Capture the cell that displays the provided text and extract its [X, Y] central coordinate. 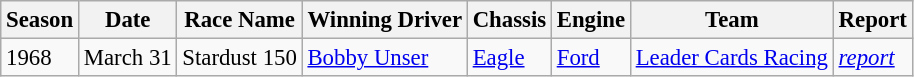
Winning Driver [384, 20]
Bobby Unser [384, 58]
Chassis [509, 20]
1968 [40, 58]
Stardust 150 [240, 58]
Date [128, 20]
Season [40, 20]
March 31 [128, 58]
report [872, 58]
Engine [590, 20]
Race Name [240, 20]
Team [732, 20]
Ford [590, 58]
Leader Cards Racing [732, 58]
Eagle [509, 58]
Report [872, 20]
